Find where the given text appears and provide that cell's center as (X, Y) coordinate. 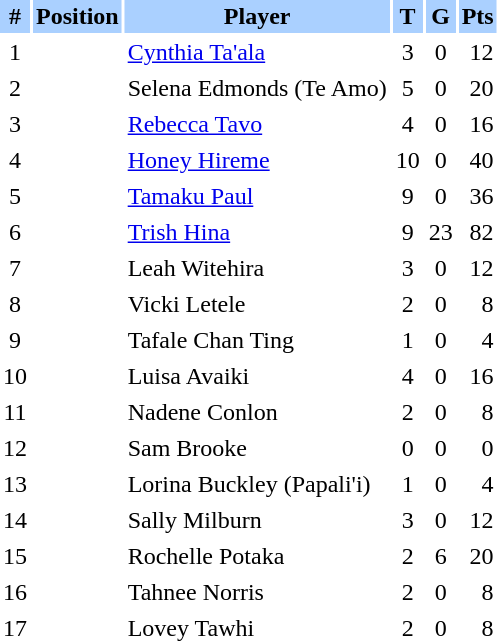
Pts (478, 16)
7 (15, 268)
40 (478, 160)
Selena Edmonds (Te Amo) (258, 88)
Cynthia Ta'ala (258, 52)
23 (441, 232)
Sally Milburn (258, 520)
14 (15, 520)
Tafale Chan Ting (258, 340)
Honey Hireme (258, 160)
Leah Witehira (258, 268)
T (408, 16)
Player (258, 16)
Rebecca Tavo (258, 124)
Nadene Conlon (258, 412)
82 (478, 232)
Tahnee Norris (258, 592)
Sam Brooke (258, 448)
Vicki Letele (258, 304)
Rochelle Potaka (258, 556)
Position (78, 16)
Lorina Buckley (Papali'i) (258, 484)
Luisa Avaiki (258, 376)
15 (15, 556)
Trish Hina (258, 232)
36 (478, 196)
13 (15, 484)
# (15, 16)
11 (15, 412)
G (441, 16)
Tamaku Paul (258, 196)
